Extract the (x, y) coordinate from the center of the cell holding the provided text.  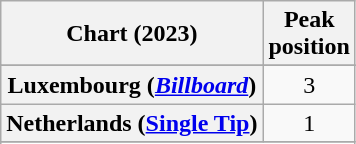
Luxembourg (Billboard) (132, 85)
1 (309, 123)
Peakposition (309, 34)
Netherlands (Single Tip) (132, 123)
3 (309, 85)
Chart (2023) (132, 34)
